Detect which cell encompasses the target text, then output its [X, Y] center coordinate. 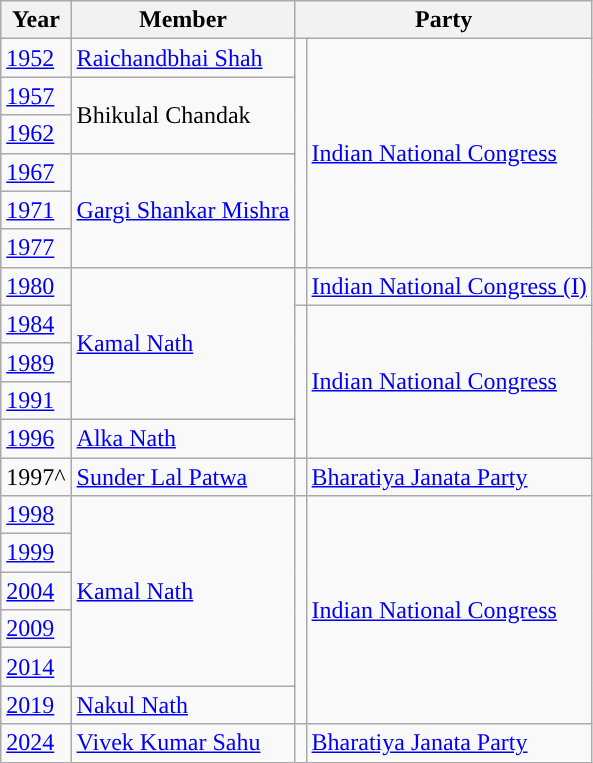
1997^ [36, 477]
2004 [36, 591]
1984 [36, 324]
Member [183, 20]
Vivek Kumar Sahu [183, 743]
Nakul Nath [183, 705]
1957 [36, 96]
1977 [36, 248]
1967 [36, 172]
1998 [36, 515]
1991 [36, 400]
Bhikulal Chandak [183, 115]
2009 [36, 629]
Indian National Congress (I) [449, 286]
1962 [36, 134]
2014 [36, 667]
2019 [36, 705]
1996 [36, 438]
1989 [36, 362]
Gargi Shankar Mishra [183, 210]
Raichandbhai Shah [183, 58]
1999 [36, 553]
Year [36, 20]
1952 [36, 58]
1971 [36, 210]
Sunder Lal Patwa [183, 477]
Party [444, 20]
Alka Nath [183, 438]
2024 [36, 743]
1980 [36, 286]
